Return [X, Y] of the center of cell containing provided text 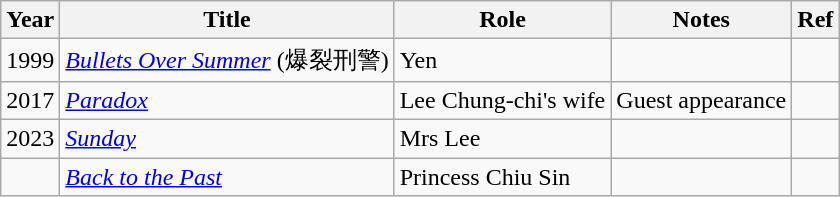
Guest appearance [702, 100]
Paradox [227, 100]
1999 [30, 60]
Back to the Past [227, 177]
Title [227, 20]
Ref [816, 20]
Princess Chiu Sin [502, 177]
Yen [502, 60]
2017 [30, 100]
Lee Chung-chi's wife [502, 100]
Mrs Lee [502, 138]
Sunday [227, 138]
Role [502, 20]
Notes [702, 20]
Bullets Over Summer (爆裂刑警) [227, 60]
Year [30, 20]
2023 [30, 138]
